Identify which cell holds the provided text, then report its (X, Y) central coordinate. 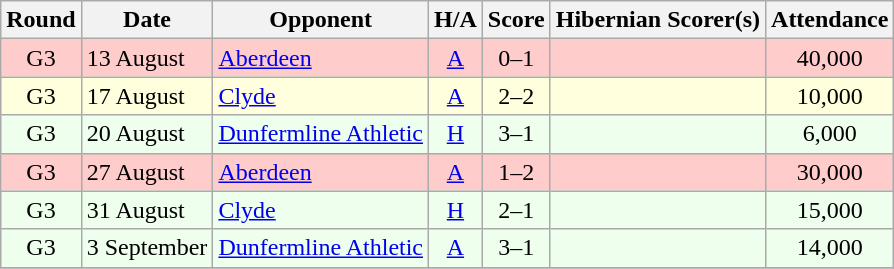
15,000 (830, 210)
Score (516, 20)
3 September (147, 248)
10,000 (830, 96)
20 August (147, 134)
30,000 (830, 172)
13 August (147, 58)
0–1 (516, 58)
1–2 (516, 172)
27 August (147, 172)
H/A (456, 20)
Hibernian Scorer(s) (658, 20)
Date (147, 20)
Round (41, 20)
17 August (147, 96)
14,000 (830, 248)
2–1 (516, 210)
31 August (147, 210)
6,000 (830, 134)
Opponent (321, 20)
40,000 (830, 58)
2–2 (516, 96)
Attendance (830, 20)
